Find where the given text appears and provide that cell's center as (x, y) coordinate. 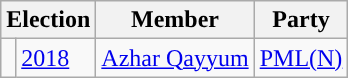
2018 (56, 58)
Azhar Qayyum (175, 58)
PML(N) (301, 58)
Election (48, 20)
Party (301, 20)
Member (175, 20)
